Pinpoint the cell where the given text exists, returning its [X, Y] midpoint coordinate. 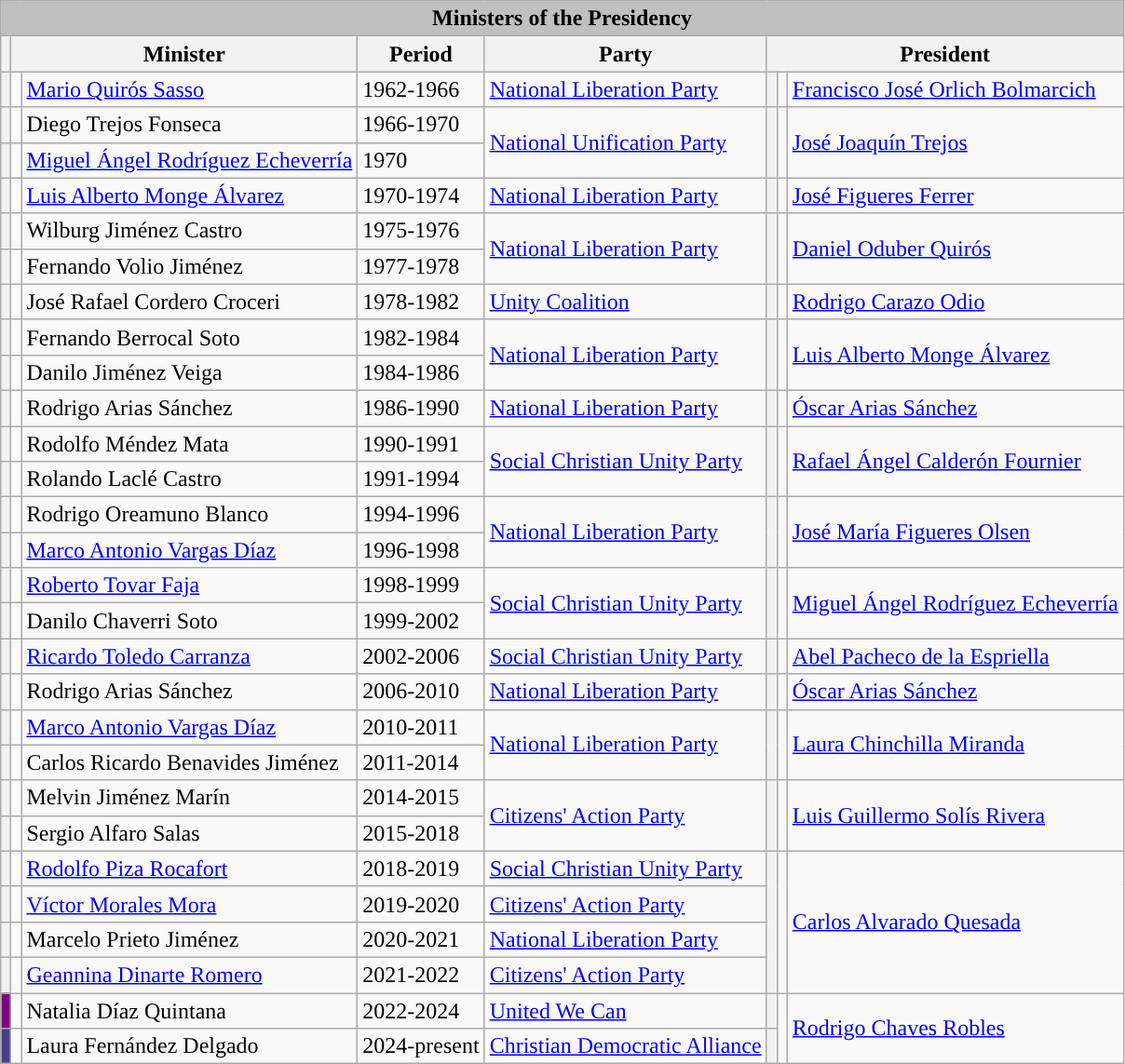
1978-1982 [421, 302]
2021-2022 [421, 975]
Ricardo Toledo Carranza [190, 656]
Laura Fernández Delgado [190, 1046]
Rafael Ángel Calderón Fournier [956, 462]
José Rafael Cordero Croceri [190, 302]
1962-1966 [421, 89]
1991-1994 [421, 479]
1982-1984 [421, 337]
Rodrigo Oreamuno Blanco [190, 515]
Fernando Volio Jiménez [190, 266]
Natalia Díaz Quintana [190, 1010]
José Joaquín Trejos [956, 142]
Minister [184, 54]
Abel Pacheco de la Espriella [956, 656]
1970 [421, 160]
Geannina Dinarte Romero [190, 975]
Carlos Ricardo Benavides Jiménez [190, 762]
2015-2018 [421, 833]
Roberto Tovar Faja [190, 586]
José María Figueres Olsen [956, 532]
Sergio Alfaro Salas [190, 833]
2011-2014 [421, 762]
Christian Democratic Alliance [626, 1046]
1977-1978 [421, 266]
Danilo Chaverri Soto [190, 621]
Melvin Jiménez Marín [190, 798]
Fernando Berrocal Soto [190, 337]
United We Can [626, 1010]
1984-1986 [421, 372]
Luis Guillermo Solís Rivera [956, 815]
Francisco José Orlich Bolmarcich [956, 89]
1970-1974 [421, 195]
1975-1976 [421, 231]
1990-1991 [421, 444]
Víctor Morales Mora [190, 904]
Rodolfo Méndez Mata [190, 444]
2018-2019 [421, 869]
2002-2006 [421, 656]
Laura Chinchilla Miranda [956, 745]
1998-1999 [421, 586]
1966-1970 [421, 125]
President [944, 54]
2014-2015 [421, 798]
1996-1998 [421, 550]
2019-2020 [421, 904]
2020-2021 [421, 939]
Unity Coalition [626, 302]
Rodolfo Piza Rocafort [190, 869]
Ministers of the Presidency [562, 19]
Rolando Laclé Castro [190, 479]
1986-1990 [421, 408]
1994-1996 [421, 515]
Carlos Alvarado Quesada [956, 922]
2024-present [421, 1046]
Diego Trejos Fonseca [190, 125]
1999-2002 [421, 621]
Marcelo Prieto Jiménez [190, 939]
National Unification Party [626, 142]
José Figueres Ferrer [956, 195]
Rodrigo Carazo Odio [956, 302]
Rodrigo Chaves Robles [956, 1028]
Mario Quirós Sasso [190, 89]
2006-2010 [421, 692]
2022-2024 [421, 1010]
Danilo Jiménez Veiga [190, 372]
Daniel Oduber Quirós [956, 249]
Party [626, 54]
Period [421, 54]
Wilburg Jiménez Castro [190, 231]
2010-2011 [421, 727]
